Provide the (x, y) coordinate of the cell's center where the given text is located.  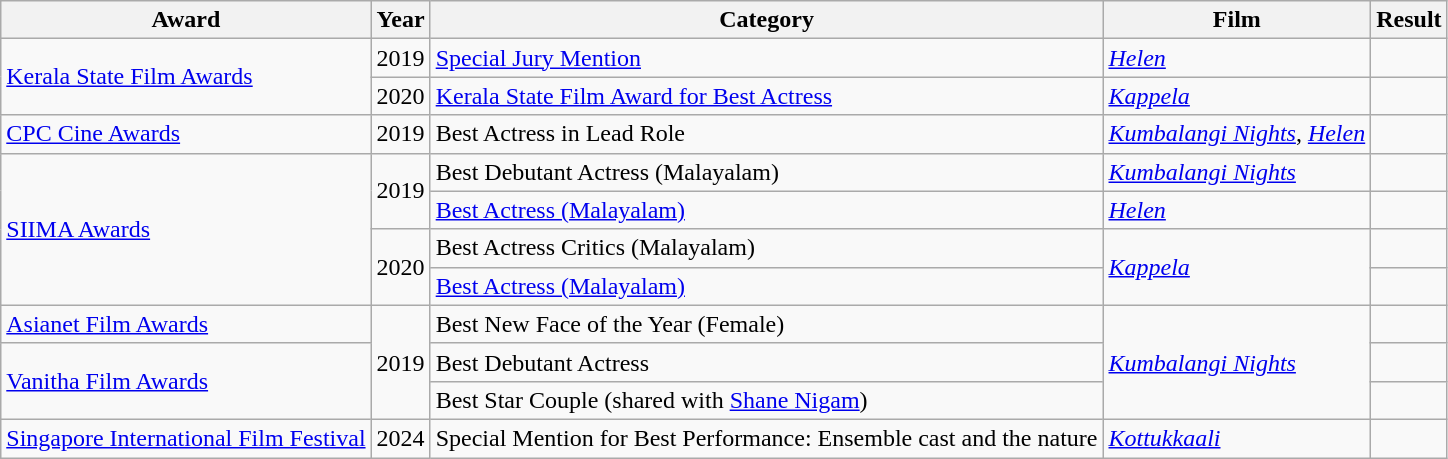
Best Actress Critics (Malayalam) (766, 248)
Special Mention for Best Performance: Ensemble cast and the nature (766, 438)
Special Jury Mention (766, 58)
Vanitha Film Awards (186, 381)
Kerala State Film Awards (186, 77)
Singapore International Film Festival (186, 438)
SIIMA Awards (186, 229)
Asianet Film Awards (186, 324)
CPC Cine Awards (186, 134)
Best New Face of the Year (Female) (766, 324)
2024 (400, 438)
Best Star Couple (shared with Shane Nigam) (766, 400)
Result (1409, 20)
Category (766, 20)
Best Actress in Lead Role (766, 134)
Award (186, 20)
Film (1237, 20)
Best Debutant Actress (766, 362)
Best Debutant Actress (Malayalam) (766, 172)
Kottukkaali (1237, 438)
Kumbalangi Nights, Helen (1237, 134)
Year (400, 20)
Kerala State Film Award for Best Actress (766, 96)
